Find where the given text appears and provide that cell's center as (x, y) coordinate. 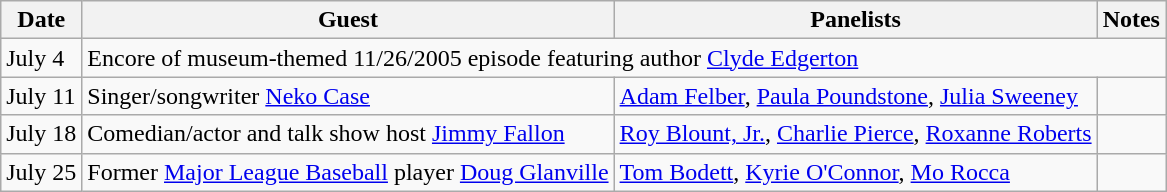
Singer/songwriter Neko Case (348, 96)
Date (42, 20)
July 4 (42, 58)
July 25 (42, 172)
Comedian/actor and talk show host Jimmy Fallon (348, 134)
Roy Blount, Jr., Charlie Pierce, Roxanne Roberts (856, 134)
Notes (1131, 20)
Adam Felber, Paula Poundstone, Julia Sweeney (856, 96)
Former Major League Baseball player Doug Glanville (348, 172)
Encore of museum-themed 11/26/2005 episode featuring author Clyde Edgerton (624, 58)
Tom Bodett, Kyrie O'Connor, Mo Rocca (856, 172)
Panelists (856, 20)
July 18 (42, 134)
Guest (348, 20)
July 11 (42, 96)
